Capture the cell that displays the provided text and extract its [X, Y] central coordinate. 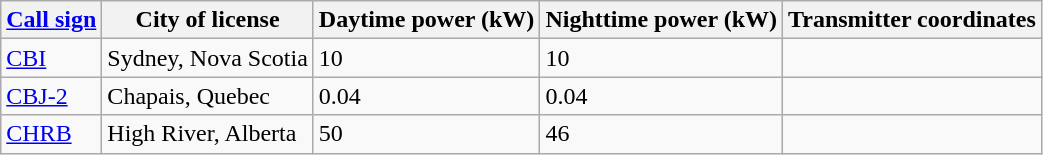
Sydney, Nova Scotia [208, 58]
Daytime power (kW) [426, 20]
Chapais, Quebec [208, 96]
Transmitter coordinates [912, 20]
Nighttime power (kW) [662, 20]
46 [662, 134]
Call sign [52, 20]
CBI [52, 58]
High River, Alberta [208, 134]
CBJ-2 [52, 96]
50 [426, 134]
City of license [208, 20]
CHRB [52, 134]
